Pinpoint the cell where the given text exists, returning its (x, y) midpoint coordinate. 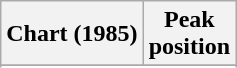
Peakposition (189, 34)
Chart (1985) (72, 34)
